Provide the (X, Y) coordinate of the cell's center where the given text is located.  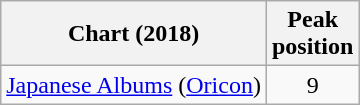
Peakposition (312, 34)
9 (312, 85)
Japanese Albums (Oricon) (134, 85)
Chart (2018) (134, 34)
